Locate the cell with the specified text and output its (X, Y) center coordinate. 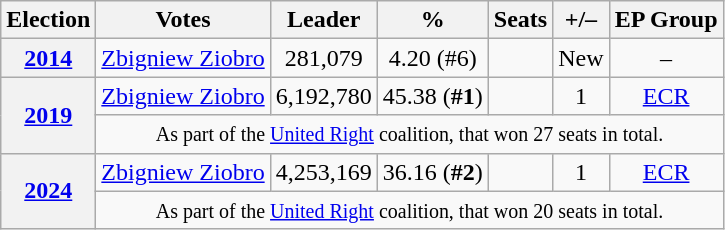
New (581, 58)
4,253,169 (324, 172)
As part of the United Right coalition, that won 20 seats in total. (410, 210)
– (666, 58)
+/– (581, 20)
36.16 (#2) (432, 172)
2024 (48, 191)
281,079 (324, 58)
Votes (183, 20)
As part of the United Right coalition, that won 27 seats in total. (410, 134)
2014 (48, 58)
Seats (520, 20)
2019 (48, 115)
Leader (324, 20)
Election (48, 20)
EP Group (666, 20)
% (432, 20)
45.38 (#1) (432, 96)
6,192,780 (324, 96)
4.20 (#6) (432, 58)
